Pinpoint the cell where the given text exists, returning its [x, y] midpoint coordinate. 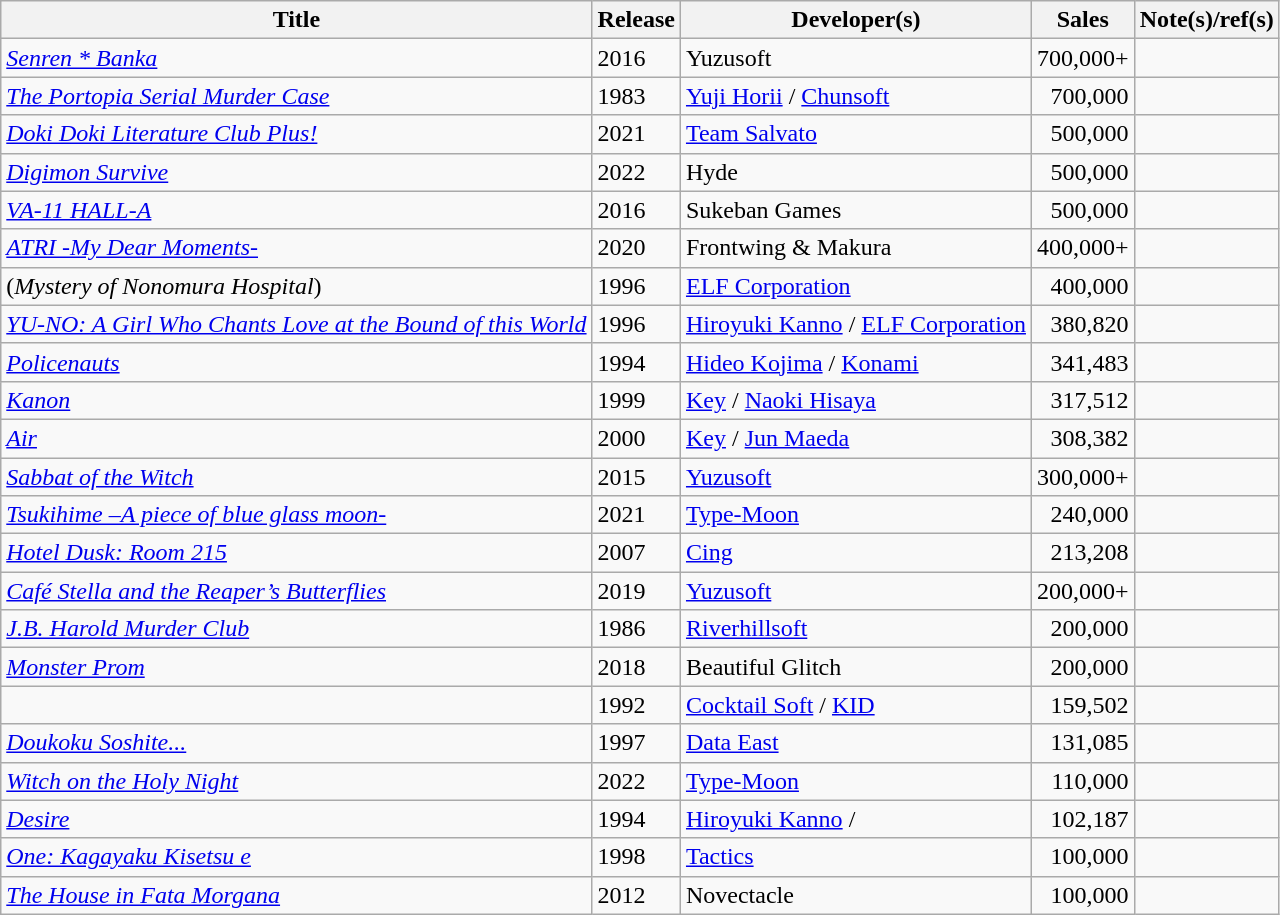
2000 [636, 438]
Kanon [296, 400]
110,000 [1082, 781]
YU-NO: A Girl Who Chants Love at the Bound of this World [296, 324]
2007 [636, 553]
400,000 [1082, 286]
159,502 [1082, 705]
Title [296, 20]
J.B. Harold Murder Club [296, 629]
1999 [636, 400]
2015 [636, 477]
Hideo Kojima / Konami [856, 362]
Doki Doki Literature Club Plus! [296, 134]
Desire [296, 819]
Developer(s) [856, 20]
Hiroyuki Kanno / ELF Corporation [856, 324]
1983 [636, 96]
Café Stella and the Reaper’s Butterflies [296, 591]
VA-11 HALL-A [296, 210]
One: Kagayaku Kisetsu e [296, 857]
213,208 [1082, 553]
Witch on the Holy Night [296, 781]
1998 [636, 857]
380,820 [1082, 324]
Policenauts [296, 362]
Hyde [856, 172]
300,000+ [1082, 477]
Key / Jun Maeda [856, 438]
Hiroyuki Kanno / [856, 819]
1997 [636, 743]
700,000+ [1082, 58]
400,000+ [1082, 248]
Tsukihime –A piece of blue glass moon- [296, 515]
Air [296, 438]
Riverhillsoft [856, 629]
Doukoku Soshite... [296, 743]
ATRI -My Dear Moments- [296, 248]
Beautiful Glitch [856, 667]
Novectacle [856, 895]
308,382 [1082, 438]
2018 [636, 667]
Frontwing & Makura [856, 248]
ELF Corporation [856, 286]
Cocktail Soft / KID [856, 705]
Data East [856, 743]
700,000 [1082, 96]
Monster Prom [296, 667]
Team Salvato [856, 134]
Tactics [856, 857]
(Mystery of Nonomura Hospital) [296, 286]
1986 [636, 629]
2020 [636, 248]
317,512 [1082, 400]
Cing [856, 553]
Note(s)/ref(s) [1206, 20]
2012 [636, 895]
341,483 [1082, 362]
200,000+ [1082, 591]
1992 [636, 705]
Release [636, 20]
Senren * Banka [296, 58]
Hotel Dusk: Room 215 [296, 553]
Yuji Horii / Chunsoft [856, 96]
102,187 [1082, 819]
240,000 [1082, 515]
Sales [1082, 20]
2019 [636, 591]
The Portopia Serial Murder Case [296, 96]
Key / Naoki Hisaya [856, 400]
131,085 [1082, 743]
Sabbat of the Witch [296, 477]
Sukeban Games [856, 210]
Digimon Survive [296, 172]
The House in Fata Morgana [296, 895]
